Search for the cell housing the specified text and yield its (x, y) center coordinate. 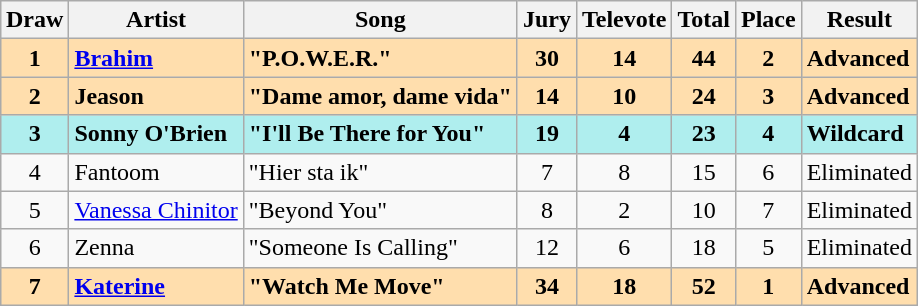
Place (768, 20)
Jury (546, 20)
23 (704, 134)
Artist (156, 20)
"Someone Is Calling" (380, 248)
24 (704, 96)
Result (859, 20)
Sonny O'Brien (156, 134)
Jeason (156, 96)
Song (380, 20)
Total (704, 20)
Katerine (156, 286)
52 (704, 286)
Zenna (156, 248)
30 (546, 58)
Wildcard (859, 134)
Fantoom (156, 172)
"Beyond You" (380, 210)
12 (546, 248)
Brahim (156, 58)
19 (546, 134)
"P.O.W.E.R." (380, 58)
"Hier sta ik" (380, 172)
15 (704, 172)
"Dame amor, dame vida" (380, 96)
44 (704, 58)
Televote (624, 20)
Vanessa Chinitor (156, 210)
34 (546, 286)
"Watch Me Move" (380, 286)
"I'll Be There for You" (380, 134)
Draw (34, 20)
